Determine the (x, y) coordinate at the center of the cell enclosing the given text.  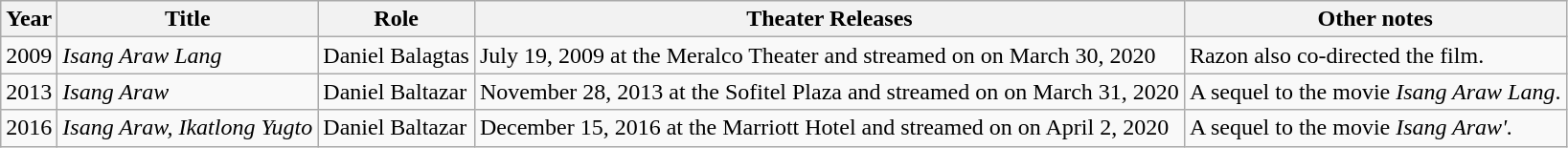
2013 (29, 92)
November 28, 2013 at the Sofitel Plaza and streamed on on March 31, 2020 (829, 92)
December 15, 2016 at the Marriott Hotel and streamed on on April 2, 2020 (829, 128)
Other notes (1375, 19)
Theater Releases (829, 19)
2016 (29, 128)
Isang Araw Lang (188, 55)
A sequel to the movie Isang Araw Lang. (1375, 92)
Role (397, 19)
Title (188, 19)
Razon also co-directed the film. (1375, 55)
A sequel to the movie Isang Araw'. (1375, 128)
Isang Araw, Ikatlong Yugto (188, 128)
Isang Araw (188, 92)
Daniel Balagtas (397, 55)
July 19, 2009 at the Meralco Theater and streamed on on March 30, 2020 (829, 55)
2009 (29, 55)
Year (29, 19)
